Identify which cell holds the provided text, then report its [x, y] central coordinate. 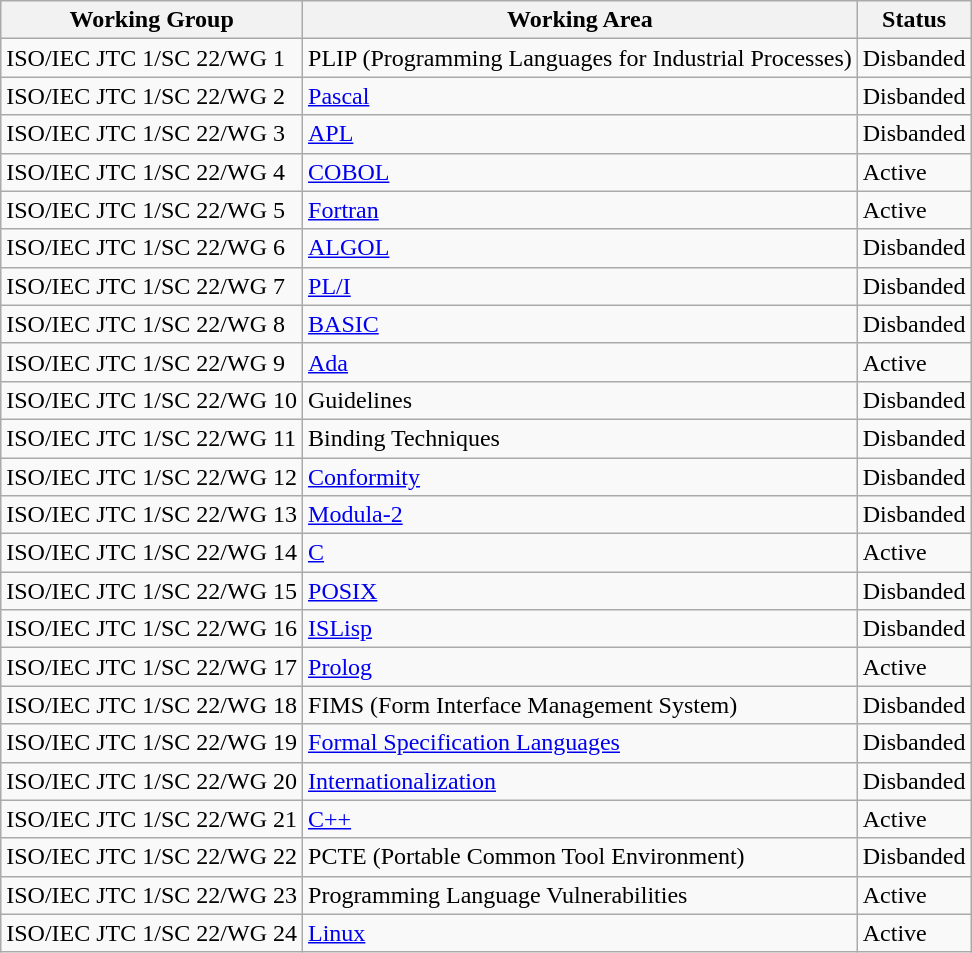
COBOL [580, 172]
ISO/IEC JTC 1/SC 22/WG 5 [152, 210]
C++ [580, 819]
ISO/IEC JTC 1/SC 22/WG 14 [152, 553]
PLIP (Programming Languages for Industrial Processes) [580, 58]
ISO/IEC JTC 1/SC 22/WG 18 [152, 705]
Ada [580, 362]
Binding Techniques [580, 438]
Working Area [580, 20]
POSIX [580, 591]
PCTE (Portable Common Tool Environment) [580, 857]
ISO/IEC JTC 1/SC 22/WG 24 [152, 933]
ALGOL [580, 248]
ISO/IEC JTC 1/SC 22/WG 8 [152, 324]
ISO/IEC JTC 1/SC 22/WG 2 [152, 96]
ISO/IEC JTC 1/SC 22/WG 10 [152, 400]
ISO/IEC JTC 1/SC 22/WG 12 [152, 477]
ISO/IEC JTC 1/SC 22/WG 17 [152, 667]
ISO/IEC JTC 1/SC 22/WG 20 [152, 781]
Formal Specification Languages [580, 743]
C [580, 553]
ISO/IEC JTC 1/SC 22/WG 4 [152, 172]
Working Group [152, 20]
ISO/IEC JTC 1/SC 22/WG 9 [152, 362]
Linux [580, 933]
Internationalization [580, 781]
ISO/IEC JTC 1/SC 22/WG 3 [152, 134]
APL [580, 134]
Pascal [580, 96]
PL/I [580, 286]
Modula-2 [580, 515]
ISO/IEC JTC 1/SC 22/WG 22 [152, 857]
ISLisp [580, 629]
ISO/IEC JTC 1/SC 22/WG 13 [152, 515]
Status [914, 20]
ISO/IEC JTC 1/SC 22/WG 21 [152, 819]
ISO/IEC JTC 1/SC 22/WG 1 [152, 58]
ISO/IEC JTC 1/SC 22/WG 11 [152, 438]
Programming Language Vulnerabilities [580, 895]
ISO/IEC JTC 1/SC 22/WG 23 [152, 895]
ISO/IEC JTC 1/SC 22/WG 15 [152, 591]
ISO/IEC JTC 1/SC 22/WG 7 [152, 286]
ISO/IEC JTC 1/SC 22/WG 19 [152, 743]
ISO/IEC JTC 1/SC 22/WG 6 [152, 248]
FIMS (Form Interface Management System) [580, 705]
Guidelines [580, 400]
Prolog [580, 667]
ISO/IEC JTC 1/SC 22/WG 16 [152, 629]
BASIC [580, 324]
Fortran [580, 210]
Conformity [580, 477]
